Detect which cell encompasses the target text, then output its [x, y] center coordinate. 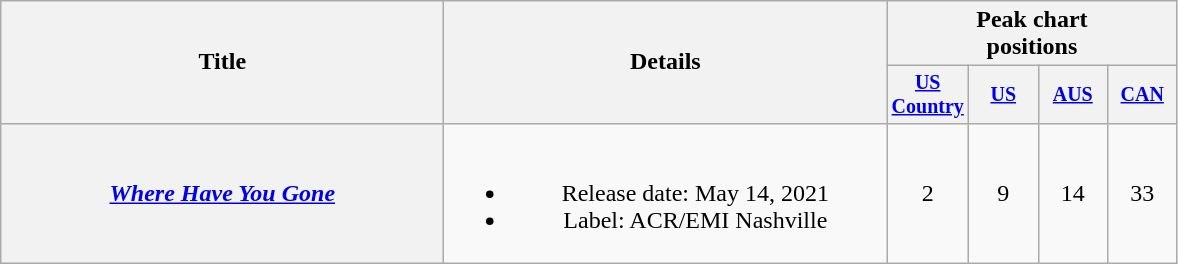
Where Have You Gone [222, 193]
Details [666, 62]
US Country [928, 94]
Release date: May 14, 2021Label: ACR/EMI Nashville [666, 193]
AUS [1072, 94]
Title [222, 62]
CAN [1142, 94]
33 [1142, 193]
Peak chartpositions [1032, 34]
2 [928, 193]
14 [1072, 193]
9 [1004, 193]
US [1004, 94]
